Search for the cell housing the specified text and yield its [x, y] center coordinate. 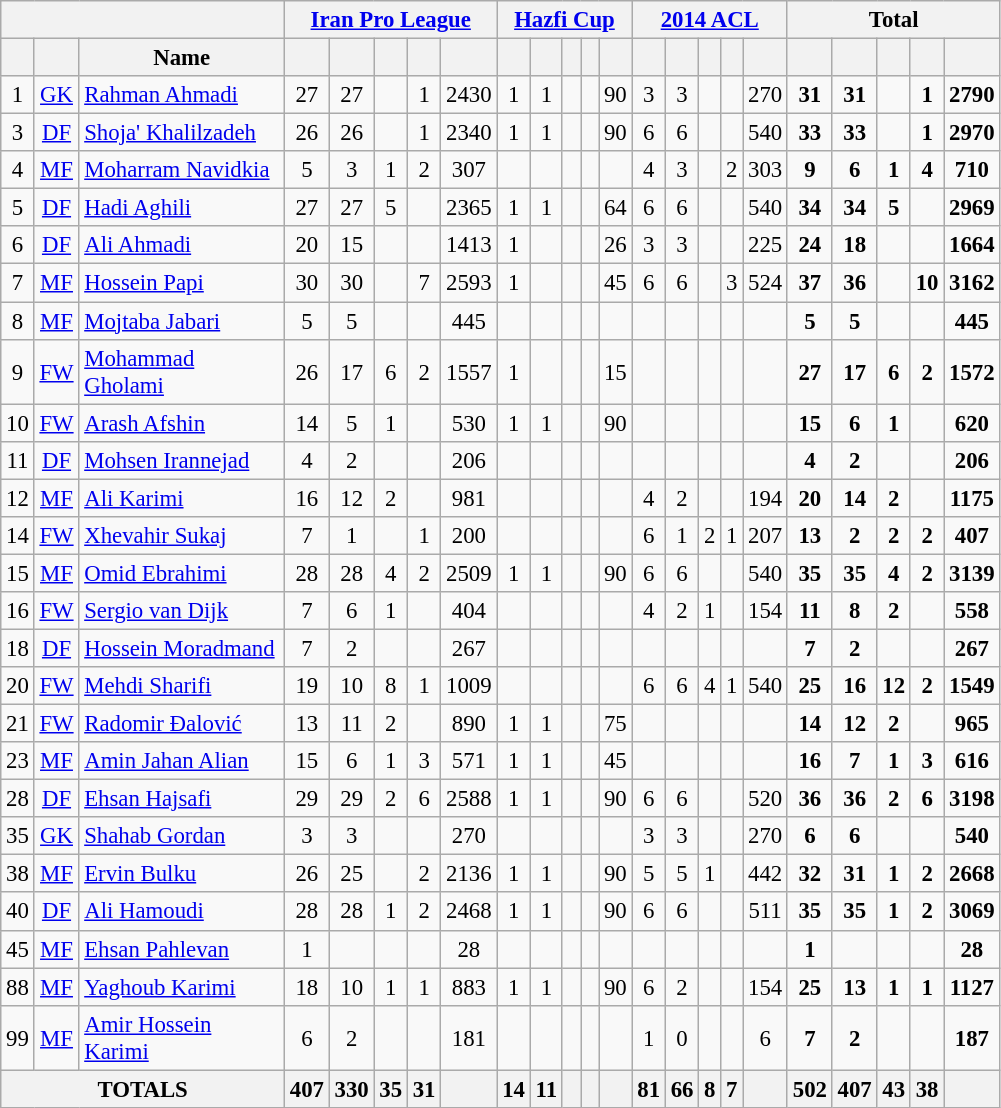
1572 [972, 372]
40 [18, 912]
Hossein Moradmand [182, 648]
2468 [469, 912]
Shahab Gordan [182, 836]
19 [306, 686]
0 [682, 1038]
710 [972, 170]
2014 ACL [710, 20]
194 [766, 498]
Xhevahir Sukaj [182, 536]
Ehsan Pahlevan [182, 949]
81 [648, 1089]
890 [469, 724]
Mehdi Sharifi [182, 686]
TOTALS [143, 1089]
187 [972, 1038]
1664 [972, 245]
21 [18, 724]
88 [18, 987]
Hadi Aghili [182, 208]
Rahman Ahmadi [182, 95]
965 [972, 724]
23 [18, 761]
Iran Pro League [390, 20]
511 [766, 912]
Mojtaba Jabari [182, 321]
Ervin Bulku [182, 874]
1413 [469, 245]
Name [182, 58]
442 [766, 874]
Shoja' Khalilzadeh [182, 133]
1127 [972, 987]
2790 [972, 95]
2136 [469, 874]
1175 [972, 498]
75 [616, 724]
Ali Karimi [182, 498]
24 [810, 245]
Arash Afshin [182, 423]
Yaghoub Karimi [182, 987]
Amir Hossein Karimi [182, 1038]
558 [972, 611]
3198 [972, 799]
571 [469, 761]
303 [766, 170]
2365 [469, 208]
981 [469, 498]
Ehsan Hajsafi [182, 799]
2340 [469, 133]
883 [469, 987]
2588 [469, 799]
64 [616, 208]
Mohsen Irannejad [182, 460]
99 [18, 1038]
Amin Jahan Alian [182, 761]
Moharram Navidkia [182, 170]
66 [682, 1089]
2430 [469, 95]
181 [469, 1038]
207 [766, 536]
Ali Ahmadi [182, 245]
37 [810, 283]
Total [893, 20]
3162 [972, 283]
2509 [469, 573]
2969 [972, 208]
Hazfi Cup [564, 20]
616 [972, 761]
330 [352, 1089]
Ali Hamoudi [182, 912]
307 [469, 170]
Omid Ebrahimi [182, 573]
Mohammad Gholami [182, 372]
524 [766, 283]
502 [810, 1089]
2593 [469, 283]
620 [972, 423]
Radomir Đalović [182, 724]
1009 [469, 686]
404 [469, 611]
43 [894, 1089]
1549 [972, 686]
520 [766, 799]
2668 [972, 874]
2970 [972, 133]
32 [810, 874]
Hossein Papi [182, 283]
225 [766, 245]
3139 [972, 573]
1557 [469, 372]
Sergio van Dijk [182, 611]
3069 [972, 912]
200 [469, 536]
530 [469, 423]
